Pinpoint the cell where the given text exists, returning its (X, Y) midpoint coordinate. 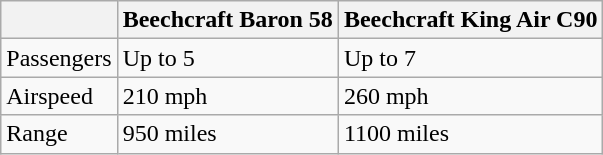
260 mph (470, 96)
Beechcraft Baron 58 (228, 20)
Beechcraft King Air C90 (470, 20)
Up to 5 (228, 58)
210 mph (228, 96)
Up to 7 (470, 58)
1100 miles (470, 134)
950 miles (228, 134)
Airspeed (59, 96)
Range (59, 134)
Passengers (59, 58)
